Search for the cell housing the specified text and yield its (x, y) center coordinate. 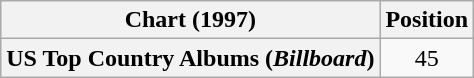
US Top Country Albums (Billboard) (190, 58)
45 (427, 58)
Position (427, 20)
Chart (1997) (190, 20)
